Locate the cell with the specified text and output its (X, Y) center coordinate. 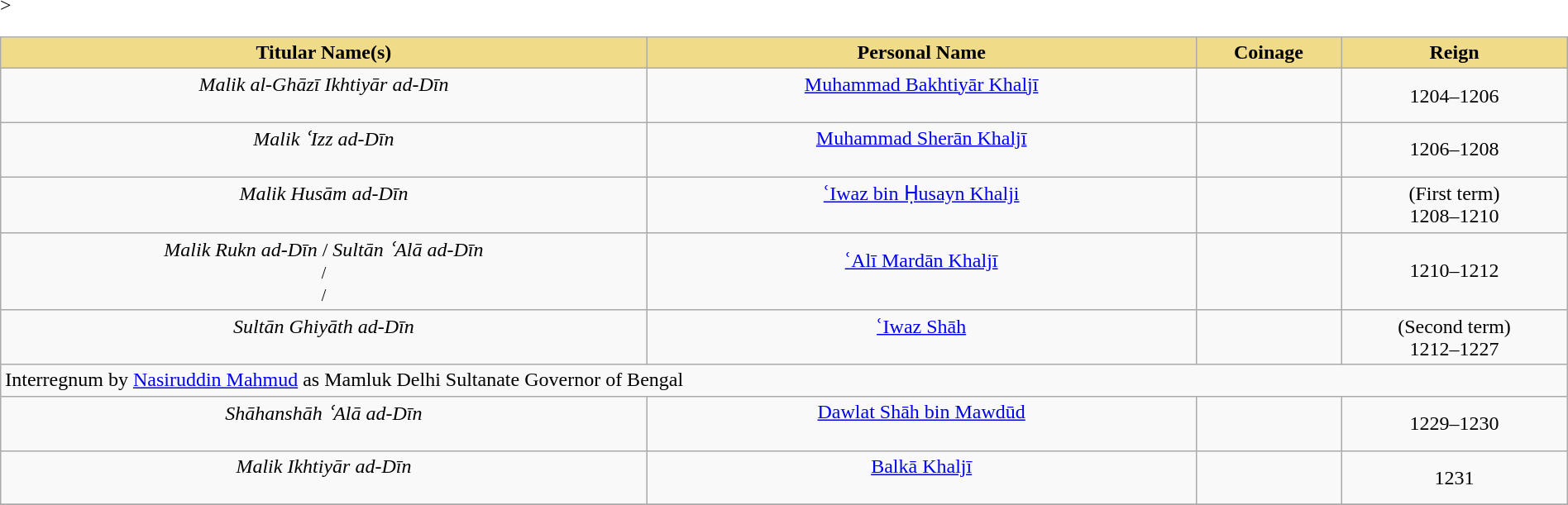
ʿAlī Mardān Khaljī (921, 271)
Shāhanshāh ʿAlā ad-Dīn (324, 423)
Titular Name(s) (324, 53)
Malik Ikhtiyār ad-Dīn (324, 478)
ʿIwaz Shāh (921, 337)
Dawlat Shāh bin Mawdūd (921, 423)
Balkā Khaljī (921, 478)
Sultān Ghiyāth ad-Dīn (324, 337)
(First term)1208–1210 (1454, 205)
Muhammad Sherān Khaljī (921, 150)
Malik Husām ad-Dīn (324, 205)
Coinage (1269, 53)
1210–1212 (1454, 271)
Malik Rukn ad-Dīn / Sultān ʿAlā ad-Dīn / / (324, 271)
Interregnum by Nasiruddin Mahmud as Mamluk Delhi Sultanate Governor of Bengal (784, 380)
Personal Name (921, 53)
ʿIwaz bin Ḥusayn Khalji (921, 205)
1229–1230 (1454, 423)
Muhammad Bakhtiyār Khaljī (921, 96)
Malik al-Ghāzī Ikhtiyār ad-Dīn (324, 96)
1231 (1454, 478)
(Second term)1212–1227 (1454, 337)
1204–1206 (1454, 96)
1206–1208 (1454, 150)
Reign (1454, 53)
Malik ʿIzz ad-Dīn (324, 150)
